Provide the (x, y) coordinate of the cell's center where the given text is located.  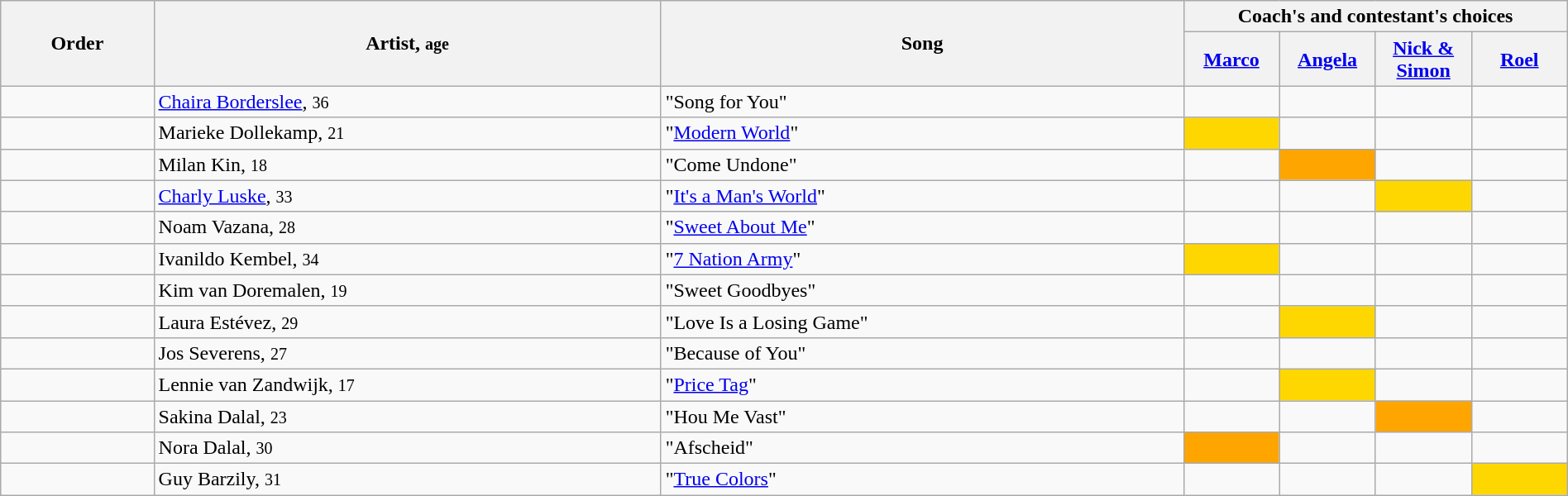
Song (922, 43)
"Come Undone" (922, 165)
Ivanildo Kembel, 34 (407, 259)
"Hou Me Vast" (922, 416)
Marco (1231, 60)
"Modern World" (922, 133)
"True Colors" (922, 479)
"Song for You" (922, 102)
"Afscheid" (922, 448)
"It's a Man's World" (922, 196)
Order (78, 43)
"Love Is a Losing Game" (922, 322)
Charly Luske, 33 (407, 196)
Artist, age (407, 43)
Lennie van Zandwijk, 17 (407, 384)
Jos Severens, 27 (407, 353)
Roel (1519, 60)
Nick & Simon (1423, 60)
Laura Estévez, 29 (407, 322)
Coach's and contestant's choices (1375, 17)
Milan Kin, 18 (407, 165)
Noam Vazana, 28 (407, 227)
"Sweet Goodbyes" (922, 290)
"Because of You" (922, 353)
Kim van Doremalen, 19 (407, 290)
"Sweet About Me" (922, 227)
Nora Dalal, 30 (407, 448)
Chaira Borderslee, 36 (407, 102)
Guy Barzily, 31 (407, 479)
Angela (1327, 60)
"7 Nation Army" (922, 259)
Marieke Dollekamp, 21 (407, 133)
"Price Tag" (922, 384)
Sakina Dalal, 23 (407, 416)
